Determine the (x, y) coordinate at the center of the cell enclosing the given text.  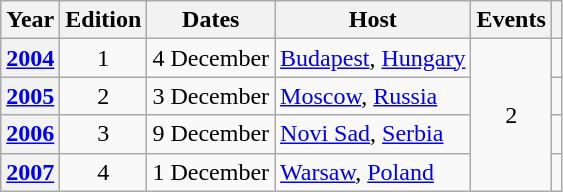
2007 (30, 172)
Moscow, Russia (373, 96)
Host (373, 20)
3 (104, 134)
2005 (30, 96)
Warsaw, Poland (373, 172)
Budapest, Hungary (373, 58)
1 (104, 58)
Year (30, 20)
2006 (30, 134)
1 December (211, 172)
4 December (211, 58)
Novi Sad, Serbia (373, 134)
4 (104, 172)
9 December (211, 134)
Events (511, 20)
2004 (30, 58)
Dates (211, 20)
Edition (104, 20)
3 December (211, 96)
